Provide the (X, Y) coordinate of the cell's center where the given text is located.  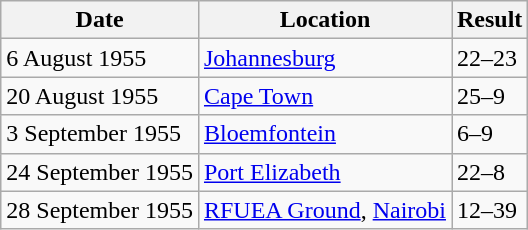
12–39 (490, 210)
Port Elizabeth (324, 172)
Location (324, 20)
6–9 (490, 134)
RFUEA Ground, Nairobi (324, 210)
Result (490, 20)
24 September 1955 (100, 172)
22–23 (490, 58)
28 September 1955 (100, 210)
25–9 (490, 96)
Bloemfontein (324, 134)
Cape Town (324, 96)
Johannesburg (324, 58)
20 August 1955 (100, 96)
Date (100, 20)
22–8 (490, 172)
3 September 1955 (100, 134)
6 August 1955 (100, 58)
